Return the [x, y] coordinate for the center point of the cell that contains the specified text.  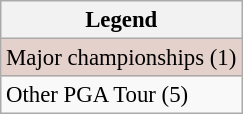
Major championships (1) [122, 58]
Legend [122, 20]
Other PGA Tour (5) [122, 95]
